Provide the (x, y) coordinate of the cell's center where the given text is located.  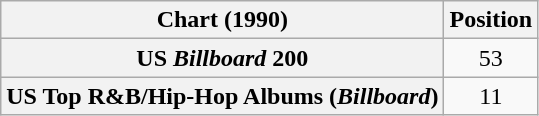
Position (491, 20)
US Billboard 200 (222, 58)
Chart (1990) (222, 20)
US Top R&B/Hip-Hop Albums (Billboard) (222, 96)
53 (491, 58)
11 (491, 96)
